Provide the [X, Y] coordinate of the cell's center where the given text is located.  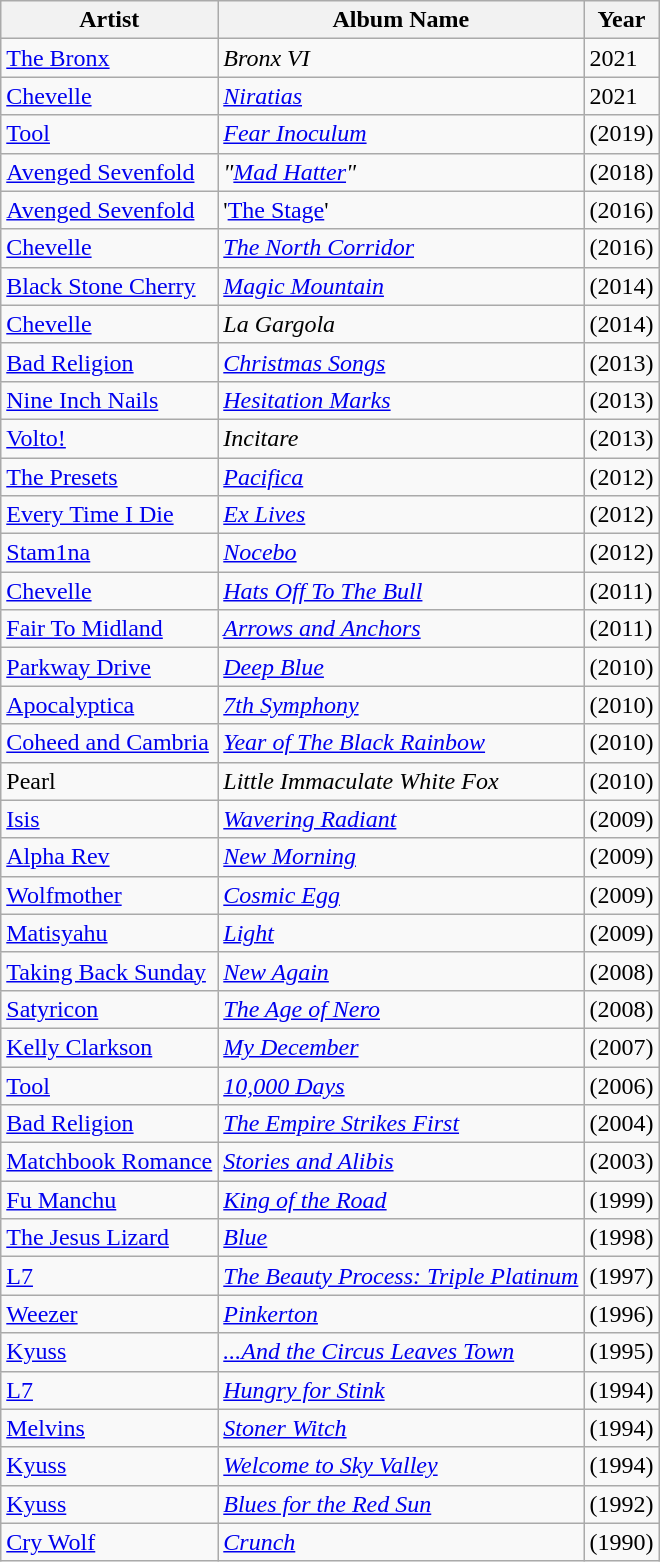
My December [401, 1047]
10,000 Days [401, 1085]
The Empire Strikes First [401, 1124]
The Jesus Lizard [110, 1238]
Wavering Radiant [401, 819]
Magic Mountain [401, 286]
Parkway Drive [110, 667]
Deep Blue [401, 667]
(1997) [622, 1276]
Christmas Songs [401, 362]
Volto! [110, 438]
Kelly Clarkson [110, 1047]
(1996) [622, 1314]
The Bronx [110, 58]
Coheed and Cambria [110, 743]
'The Stage' [401, 210]
Isis [110, 819]
Welcome to Sky Valley [401, 1466]
Year [622, 20]
Hats Off To The Bull [401, 591]
Every Time I Die [110, 515]
Little Immaculate White Fox [401, 781]
The Presets [110, 477]
Hungry for Stink [401, 1390]
Matchbook Romance [110, 1162]
Arrows and Anchors [401, 629]
(2007) [622, 1047]
(1990) [622, 1542]
Bronx VI [401, 58]
Ex Lives [401, 515]
Fear Inoculum [401, 134]
(1992) [622, 1504]
(2019) [622, 134]
King of the Road [401, 1200]
(2004) [622, 1124]
Incitare [401, 438]
Stoner Witch [401, 1428]
(1998) [622, 1238]
(1995) [622, 1352]
(2003) [622, 1162]
Satyricon [110, 1009]
Album Name [401, 20]
...And the Circus Leaves Town [401, 1352]
Alpha Rev [110, 857]
Pearl [110, 781]
New Again [401, 971]
Crunch [401, 1542]
Pinkerton [401, 1314]
(2006) [622, 1085]
Fair To Midland [110, 629]
Black Stone Cherry [110, 286]
La Gargola [401, 324]
Niratias [401, 96]
Melvins [110, 1428]
7th Symphony [401, 705]
Taking Back Sunday [110, 971]
The Beauty Process: Triple Platinum [401, 1276]
Light [401, 933]
(2018) [622, 172]
Wolfmother [110, 895]
Pacifica [401, 477]
Nocebo [401, 553]
Hesitation Marks [401, 400]
Matisyahu [110, 933]
Weezer [110, 1314]
Artist [110, 20]
New Morning [401, 857]
Blues for the Red Sun [401, 1504]
Fu Manchu [110, 1200]
The Age of Nero [401, 1009]
(1999) [622, 1200]
Year of The Black Rainbow [401, 743]
Blue [401, 1238]
Stories and Alibis [401, 1162]
Nine Inch Nails [110, 400]
The North Corridor [401, 248]
Apocalyptica [110, 705]
Cry Wolf [110, 1542]
Cosmic Egg [401, 895]
Stam1na [110, 553]
"Mad Hatter" [401, 172]
